For the text-containing cell, return its midpoint in [x, y] coordinate format. 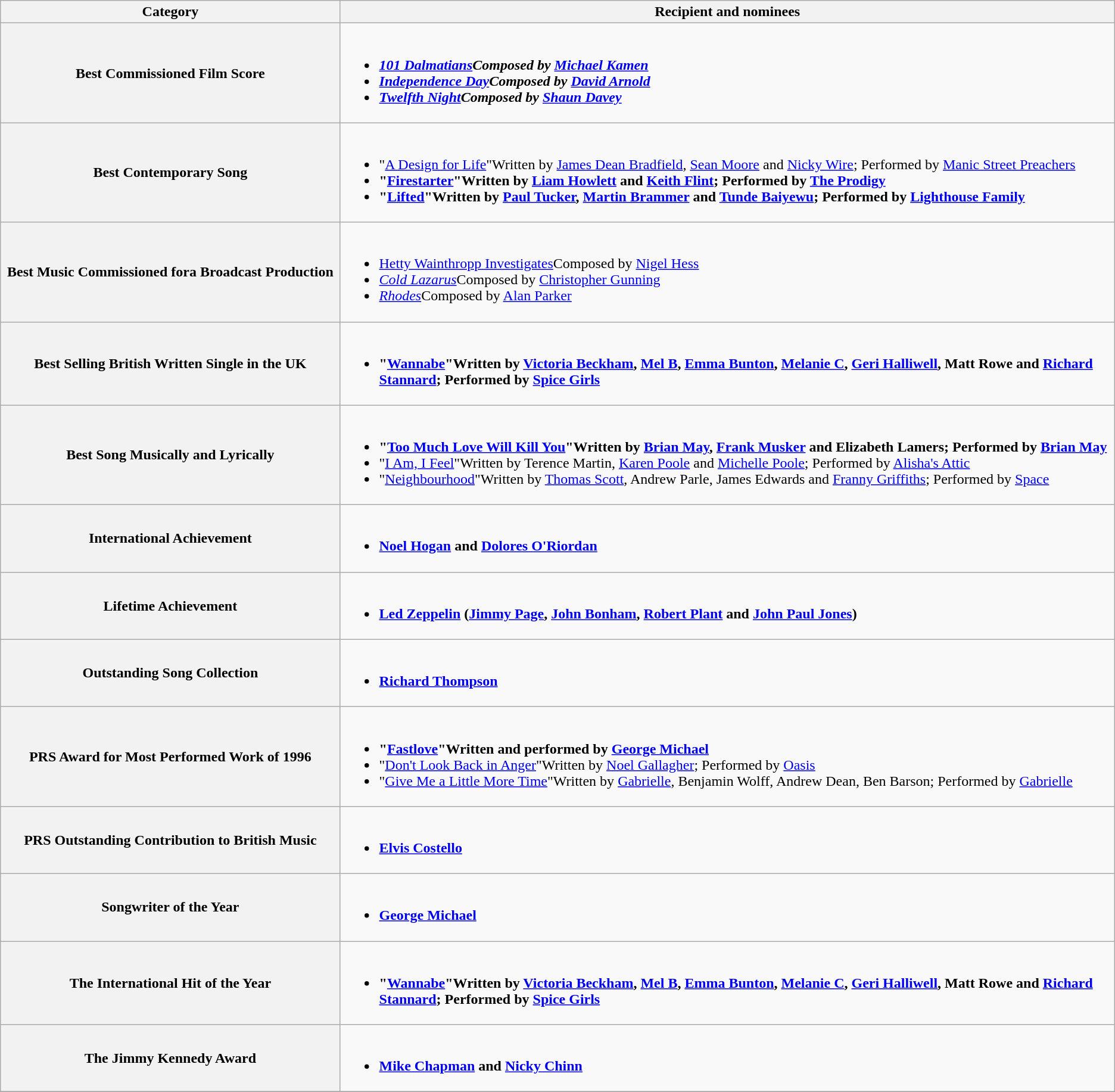
Hetty Wainthropp InvestigatesComposed by Nigel HessCold LazarusComposed by Christopher GunningRhodesComposed by Alan Parker [727, 272]
Elvis Costello [727, 840]
PRS Outstanding Contribution to British Music [170, 840]
The International Hit of the Year [170, 983]
Recipient and nominees [727, 12]
Led Zeppelin (Jimmy Page, John Bonham, Robert Plant and John Paul Jones) [727, 605]
The Jimmy Kennedy Award [170, 1058]
Category [170, 12]
PRS Award for Most Performed Work of 1996 [170, 757]
Best Commissioned Film Score [170, 73]
Best Selling British Written Single in the UK [170, 363]
Best Contemporary Song [170, 173]
Best Music Commissioned fora Broadcast Production [170, 272]
Outstanding Song Collection [170, 673]
Lifetime Achievement [170, 605]
Songwriter of the Year [170, 907]
Best Song Musically and Lyrically [170, 455]
101 DalmatiansComposed by Michael KamenIndependence DayComposed by David ArnoldTwelfth NightComposed by Shaun Davey [727, 73]
George Michael [727, 907]
Noel Hogan and Dolores O'Riordan [727, 539]
International Achievement [170, 539]
Mike Chapman and Nicky Chinn [727, 1058]
Richard Thompson [727, 673]
